Extract the [x, y] coordinate from the center of the cell holding the provided text.  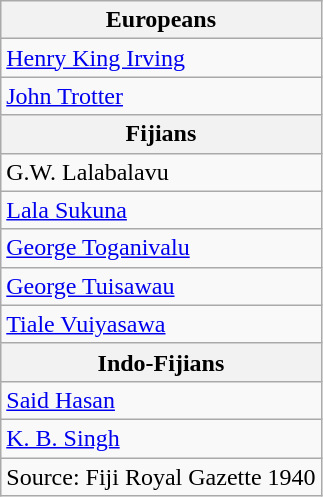
George Tuisawau [161, 286]
Fijians [161, 134]
John Trotter [161, 96]
Europeans [161, 20]
K. B. Singh [161, 438]
Tiale Vuiyasawa [161, 324]
Lala Sukuna [161, 210]
Source: Fiji Royal Gazette 1940 [161, 477]
G.W. Lalabalavu [161, 172]
Henry King Irving [161, 58]
Said Hasan [161, 400]
Indo-Fijians [161, 362]
George Toganivalu [161, 248]
